Identify which cell holds the provided text, then report its (x, y) central coordinate. 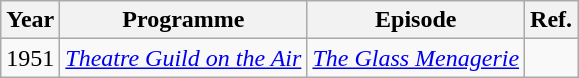
Programme (184, 20)
Year (30, 20)
1951 (30, 58)
The Glass Menagerie (416, 58)
Episode (416, 20)
Ref. (552, 20)
Theatre Guild on the Air (184, 58)
